For the text-containing cell, return its midpoint in (X, Y) coordinate format. 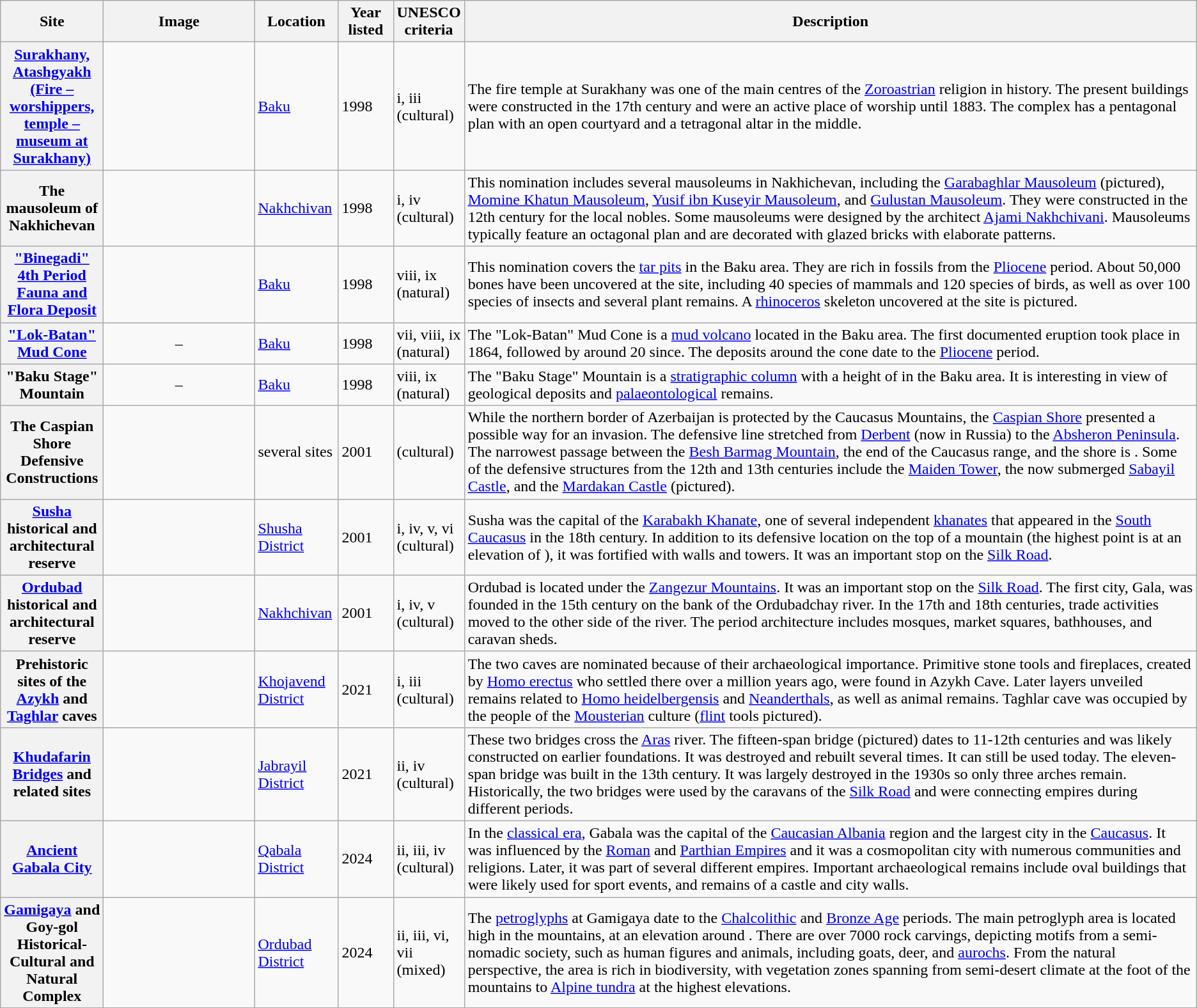
(cultural) (428, 452)
Ordubad historical and architectural reserve (52, 613)
The Caspian Shore Defensive Constructions (52, 452)
Location (297, 22)
i, iv, v (cultural) (428, 613)
UNESCO criteria (428, 22)
Gamigaya and Goy-gol Historical-Cultural and Natural Complex (52, 952)
"Lok-Batan" Mud Cone (52, 343)
Site (52, 22)
Shusha District (297, 537)
ii, iii, iv (cultural) (428, 858)
Description (830, 22)
Ordubad District (297, 952)
several sites (297, 452)
i, iv, v, vi (cultural) (428, 537)
Qabala District (297, 858)
ii, iv (cultural) (428, 774)
Surakhany, Atashgyakh (Fire – worshippers, temple – museum at Surakhany) (52, 106)
Prehistoric sites of the Azykh and Taghlar caves (52, 689)
i, iv (cultural) (428, 209)
Year listed (366, 22)
The mausoleum of Nakhichevan (52, 209)
Ancient Gabala City (52, 858)
Susha historical and architectural reserve (52, 537)
Khojavend District (297, 689)
ii, iii, vi, vii (mixed) (428, 952)
vii, viii, ix (natural) (428, 343)
"Baku Stage" Mountain (52, 385)
"Binegadi" 4th Period Fauna and Flora Deposit (52, 284)
Khudafarin Bridges and related sites (52, 774)
Jabrayil District (297, 774)
Image (179, 22)
